Search for the cell housing the specified text and yield its (x, y) center coordinate. 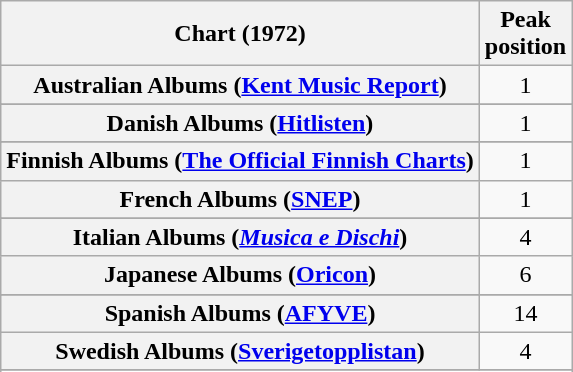
Danish Albums (Hitlisten) (240, 123)
Australian Albums (Kent Music Report) (240, 85)
Swedish Albums (Sverigetopplistan) (240, 351)
Italian Albums (Musica e Dischi) (240, 237)
6 (525, 275)
Spanish Albums (AFYVE) (240, 313)
Japanese Albums (Oricon) (240, 275)
Finnish Albums (The Official Finnish Charts) (240, 161)
Peakposition (525, 34)
14 (525, 313)
French Albums (SNEP) (240, 199)
Chart (1972) (240, 34)
